Extract the (X, Y) coordinate from the center of the cell holding the provided text.  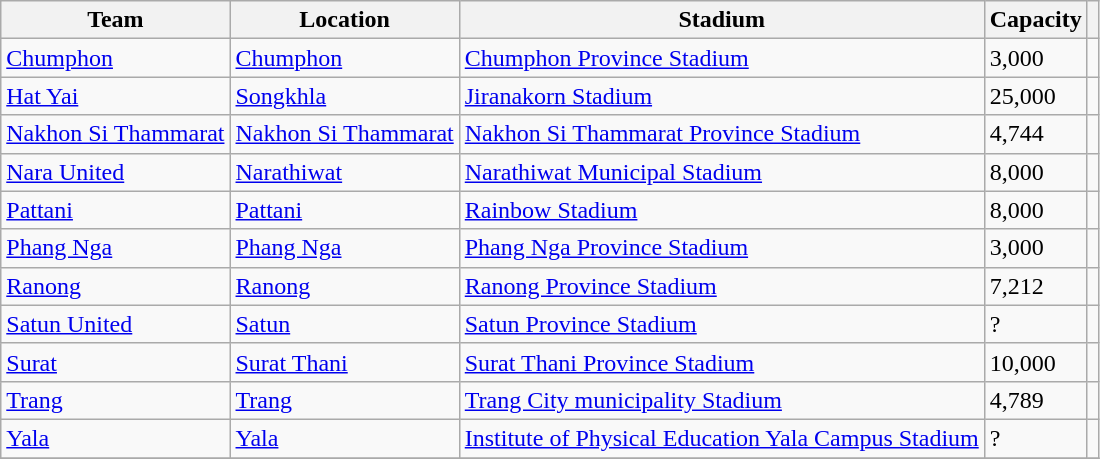
Narathiwat Municipal Stadium (722, 172)
Stadium (722, 20)
10,000 (1036, 362)
Rainbow Stadium (722, 210)
4,789 (1036, 400)
Team (116, 20)
Surat (116, 362)
Satun Province Stadium (722, 324)
Satun United (116, 324)
Satun (344, 324)
Chumphon Province Stadium (722, 58)
25,000 (1036, 96)
Songkhla (344, 96)
Nakhon Si Thammarat Province Stadium (722, 134)
Narathiwat (344, 172)
4,744 (1036, 134)
Institute of Physical Education Yala Campus Stadium (722, 438)
Surat Thani Province Stadium (722, 362)
Hat Yai (116, 96)
Location (344, 20)
Capacity (1036, 20)
Trang City municipality Stadium (722, 400)
Surat Thani (344, 362)
Phang Nga Province Stadium (722, 248)
Jiranakorn Stadium (722, 96)
Nara United (116, 172)
Ranong Province Stadium (722, 286)
7,212 (1036, 286)
